Determine the (X, Y) coordinate at the center of the cell enclosing the given text.  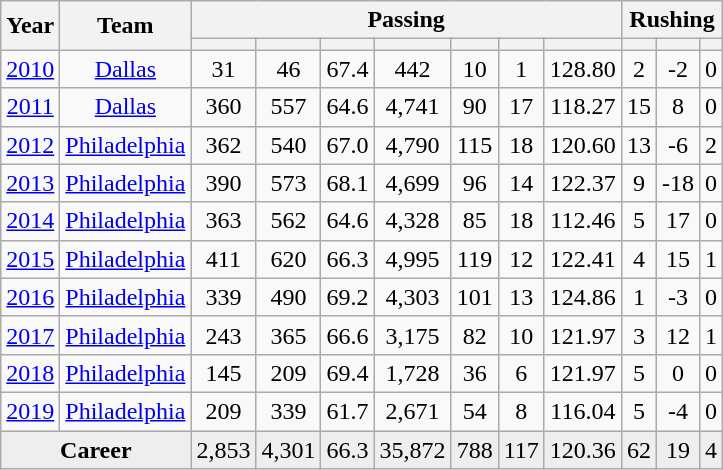
46 (288, 69)
101 (474, 297)
Rushing (672, 20)
365 (288, 335)
2019 (30, 411)
2017 (30, 335)
-6 (678, 145)
360 (224, 107)
620 (288, 259)
96 (474, 183)
120.60 (582, 145)
145 (224, 373)
82 (474, 335)
61.7 (348, 411)
Team (126, 26)
2018 (30, 373)
2016 (30, 297)
390 (224, 183)
557 (288, 107)
128.80 (582, 69)
9 (638, 183)
2010 (30, 69)
118.27 (582, 107)
67.4 (348, 69)
2015 (30, 259)
-18 (678, 183)
68.1 (348, 183)
120.36 (582, 449)
3,175 (412, 335)
243 (224, 335)
122.41 (582, 259)
Year (30, 26)
562 (288, 221)
2,853 (224, 449)
66.6 (348, 335)
4,741 (412, 107)
6 (521, 373)
4,790 (412, 145)
124.86 (582, 297)
411 (224, 259)
69.4 (348, 373)
117 (521, 449)
-3 (678, 297)
2,671 (412, 411)
36 (474, 373)
85 (474, 221)
4,699 (412, 183)
4,328 (412, 221)
62 (638, 449)
2012 (30, 145)
Career (96, 449)
490 (288, 297)
69.2 (348, 297)
Passing (406, 20)
90 (474, 107)
2011 (30, 107)
-4 (678, 411)
115 (474, 145)
67.0 (348, 145)
119 (474, 259)
-2 (678, 69)
2013 (30, 183)
31 (224, 69)
122.37 (582, 183)
4,303 (412, 297)
363 (224, 221)
54 (474, 411)
4,301 (288, 449)
442 (412, 69)
1,728 (412, 373)
540 (288, 145)
19 (678, 449)
14 (521, 183)
788 (474, 449)
35,872 (412, 449)
362 (224, 145)
3 (638, 335)
112.46 (582, 221)
4,995 (412, 259)
573 (288, 183)
2014 (30, 221)
116.04 (582, 411)
